For the text-containing cell, return its midpoint in [x, y] coordinate format. 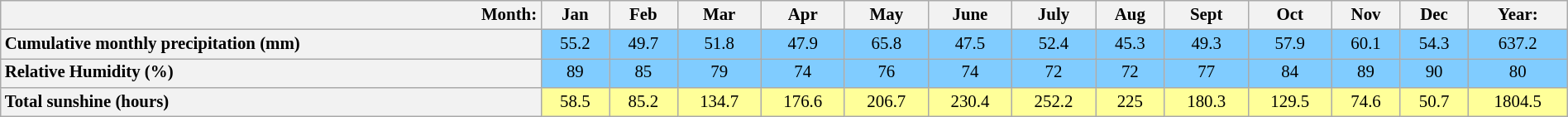
74.6 [1366, 101]
90 [1434, 73]
Year: [1518, 15]
55.2 [576, 45]
47.9 [802, 45]
134.7 [719, 101]
Month: [271, 15]
Feb [643, 15]
47.5 [969, 45]
57.9 [1290, 45]
85.2 [643, 101]
Total sunshine (hours) [271, 101]
49.7 [643, 45]
Aug [1131, 15]
180.3 [1206, 101]
Relative Humidity (%) [271, 73]
Dec [1434, 15]
45.3 [1131, 45]
65.8 [887, 45]
230.4 [969, 101]
84 [1290, 73]
Mar [719, 15]
51.8 [719, 45]
206.7 [887, 101]
Sept [1206, 15]
Cumulative monthly precipitation (mm) [271, 45]
60.1 [1366, 45]
52.4 [1054, 45]
637.2 [1518, 45]
July [1054, 15]
176.6 [802, 101]
May [887, 15]
77 [1206, 73]
76 [887, 73]
85 [643, 73]
Oct [1290, 15]
Jan [576, 15]
Apr [802, 15]
54.3 [1434, 45]
80 [1518, 73]
79 [719, 73]
1804.5 [1518, 101]
225 [1131, 101]
58.5 [576, 101]
49.3 [1206, 45]
June [969, 15]
Nov [1366, 15]
50.7 [1434, 101]
252.2 [1054, 101]
129.5 [1290, 101]
